Determine the [X, Y] coordinate at the center of the cell enclosing the given text.  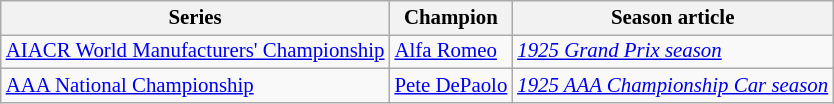
AAA National Championship [196, 85]
Series [196, 18]
AIACR World Manufacturers' Championship [196, 51]
1925 Grand Prix season [672, 51]
Alfa Romeo [450, 51]
Pete DePaolo [450, 85]
Season article [672, 18]
Champion [450, 18]
1925 AAA Championship Car season [672, 85]
